Pinpoint the cell where the given text exists, returning its (x, y) midpoint coordinate. 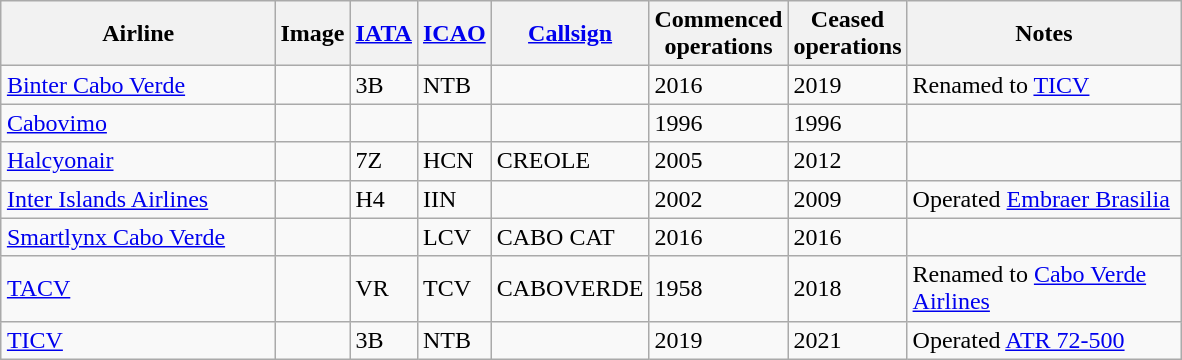
Smartlynx Cabo Verde (138, 237)
IATA (384, 34)
Notes (1044, 34)
Callsign (570, 34)
1958 (718, 288)
2002 (718, 199)
Halcyonair (138, 161)
2021 (848, 340)
Operated Embraer Brasilia (1044, 199)
2012 (848, 161)
Ceasedoperations (848, 34)
Renamed to TICV (1044, 85)
CABO CAT (570, 237)
Airline (138, 34)
Binter Cabo Verde (138, 85)
2009 (848, 199)
Operated ATR 72-500 (1044, 340)
Commencedoperations (718, 34)
TCV (454, 288)
Cabovimo (138, 123)
2005 (718, 161)
ICAO (454, 34)
TACV (138, 288)
Renamed to Cabo Verde Airlines (1044, 288)
7Z (384, 161)
TICV (138, 340)
2018 (848, 288)
H4 (384, 199)
LCV (454, 237)
IIN (454, 199)
CREOLE (570, 161)
Image (312, 34)
CABOVERDE (570, 288)
Inter Islands Airlines (138, 199)
HCN (454, 161)
VR (384, 288)
